Scan for the cell matching the given text and deliver its [X, Y] coordinate at center. 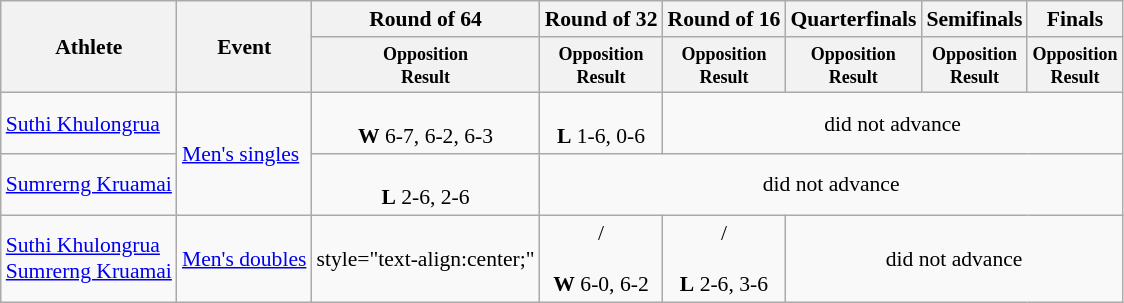
style="text-align:center;" [425, 258]
Semifinals [974, 19]
L 2-6, 2-6 [425, 184]
Suthi Khulongrua Sumrerng Kruamai [89, 258]
Event [244, 47]
Men's doubles [244, 258]
/ W 6-0, 6-2 [602, 258]
Men's singles [244, 154]
W 6-7, 6-2, 6-3 [425, 124]
Round of 64 [425, 19]
L 1-6, 0-6 [602, 124]
Round of 16 [724, 19]
/ L 2-6, 3-6 [724, 258]
Round of 32 [602, 19]
Quarterfinals [853, 19]
Athlete [89, 47]
Suthi Khulongrua [89, 124]
Finals [1074, 19]
Sumrerng Kruamai [89, 184]
